Identify which cell holds the provided text, then report its [x, y] central coordinate. 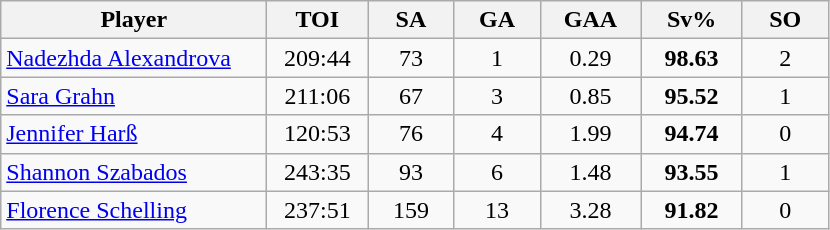
Sv% [692, 20]
Sara Grahn [134, 96]
1.48 [590, 172]
95.52 [692, 96]
98.63 [692, 58]
0.29 [590, 58]
GA [497, 20]
GAA [590, 20]
Jennifer Harß [134, 134]
91.82 [692, 210]
2 [785, 58]
76 [411, 134]
3.28 [590, 210]
237:51 [318, 210]
209:44 [318, 58]
73 [411, 58]
243:35 [318, 172]
6 [497, 172]
13 [497, 210]
SO [785, 20]
Player [134, 20]
1.99 [590, 134]
Florence Schelling [134, 210]
Nadezhda Alexandrova [134, 58]
4 [497, 134]
211:06 [318, 96]
93 [411, 172]
SA [411, 20]
Shannon Szabados [134, 172]
120:53 [318, 134]
67 [411, 96]
159 [411, 210]
94.74 [692, 134]
TOI [318, 20]
0.85 [590, 96]
93.55 [692, 172]
3 [497, 96]
